Search for the cell housing the specified text and yield its [x, y] center coordinate. 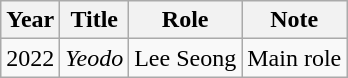
Main role [294, 58]
Year [30, 20]
Note [294, 20]
Title [94, 20]
Role [186, 20]
Lee Seong [186, 58]
Yeodo [94, 58]
2022 [30, 58]
